Pinpoint the cell where the given text exists, returning its (X, Y) midpoint coordinate. 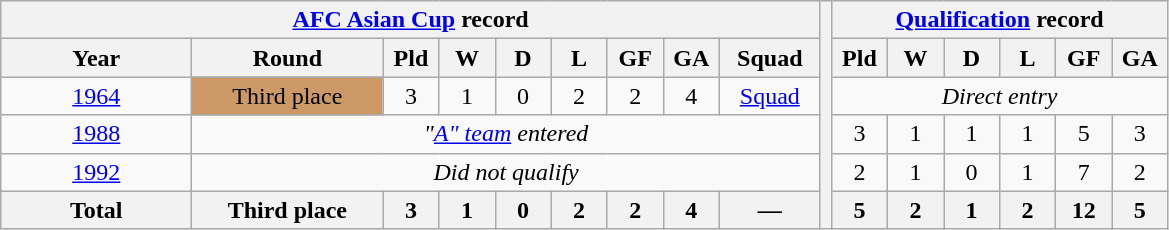
Total (96, 210)
Direct entry (999, 96)
AFC Asian Cup record (411, 20)
12 (1084, 210)
"A" team entered (506, 134)
Round (288, 58)
Did not qualify (506, 172)
1964 (96, 96)
Qualification record (999, 20)
1988 (96, 134)
— (770, 210)
Year (96, 58)
7 (1084, 172)
1992 (96, 172)
